Detect which cell encompasses the target text, then output its (X, Y) center coordinate. 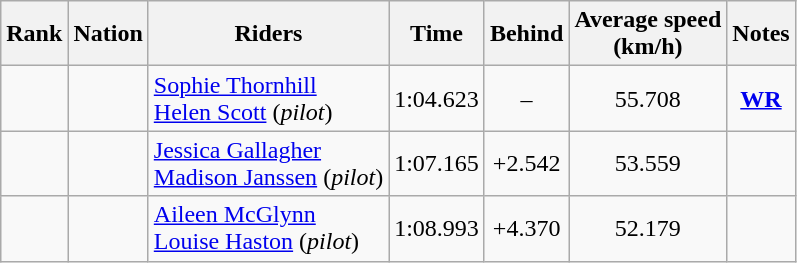
– (526, 98)
55.708 (648, 98)
WR (761, 98)
Sophie ThornhillHelen Scott (pilot) (268, 98)
Notes (761, 34)
Rank (34, 34)
1:04.623 (437, 98)
+2.542 (526, 164)
1:08.993 (437, 228)
Time (437, 34)
52.179 (648, 228)
+4.370 (526, 228)
53.559 (648, 164)
1:07.165 (437, 164)
Average speed(km/h) (648, 34)
Behind (526, 34)
Aileen McGlynnLouise Haston (pilot) (268, 228)
Jessica GallagherMadison Janssen (pilot) (268, 164)
Nation (108, 34)
Riders (268, 34)
